From the cell containing the given text, extract its center point as [X, Y] coordinate. 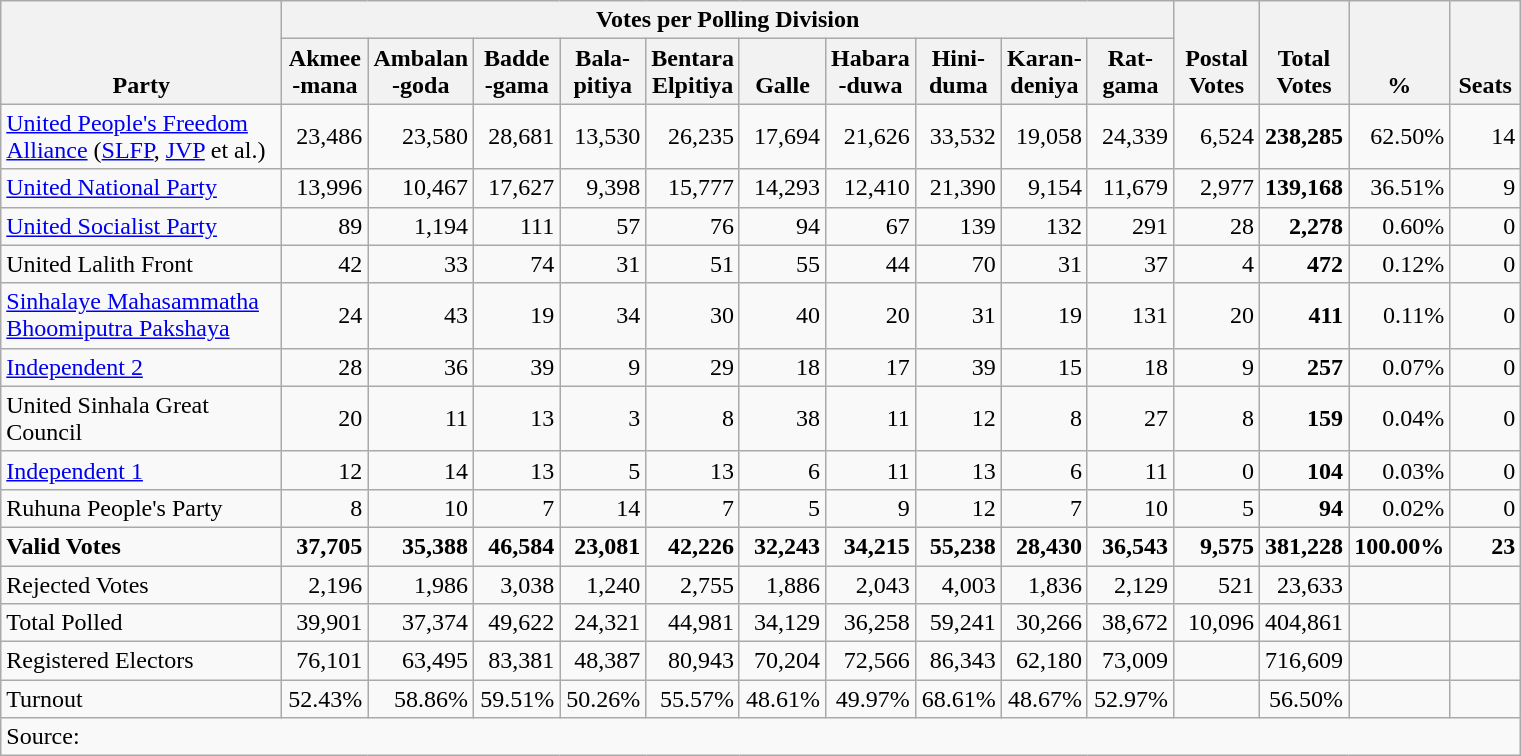
Registered Electors [142, 661]
BentaraElpitiya [693, 72]
Turnout [142, 699]
24,321 [603, 623]
28,430 [1044, 546]
Ruhuna People's Party [142, 508]
23,486 [325, 136]
28,681 [517, 136]
Badde-gama [517, 72]
36,543 [1130, 546]
34,215 [871, 546]
24 [325, 316]
0.02% [1400, 508]
Rat-gama [1130, 72]
34,129 [782, 623]
57 [603, 226]
70,204 [782, 661]
56.50% [1304, 699]
44,981 [693, 623]
58.86% [421, 699]
49.97% [871, 699]
139,168 [1304, 188]
21,390 [958, 188]
0.03% [1400, 470]
48.67% [1044, 699]
131 [1130, 316]
30,266 [1044, 623]
17,627 [517, 188]
38 [782, 418]
37 [1130, 264]
52.97% [1130, 699]
35,388 [421, 546]
111 [517, 226]
86,343 [958, 661]
33 [421, 264]
26,235 [693, 136]
33,532 [958, 136]
0.11% [1400, 316]
49,622 [517, 623]
472 [1304, 264]
0.07% [1400, 367]
76,101 [325, 661]
30 [693, 316]
United Socialist Party [142, 226]
13,530 [603, 136]
291 [1130, 226]
48.61% [782, 699]
73,009 [1130, 661]
United People's Freedom Alliance (SLFP, JVP et al.) [142, 136]
411 [1304, 316]
52.43% [325, 699]
4,003 [958, 585]
44 [871, 264]
Valid Votes [142, 546]
36,258 [871, 623]
United National Party [142, 188]
27 [1130, 418]
40 [782, 316]
13,996 [325, 188]
43 [421, 316]
1,194 [421, 226]
2,755 [693, 585]
Habara-duwa [871, 72]
36.51% [1400, 188]
Party [142, 52]
15 [1044, 367]
521 [1216, 585]
Ambalan-goda [421, 72]
59.51% [517, 699]
17,694 [782, 136]
19,058 [1044, 136]
2,043 [871, 585]
Karan-deniya [1044, 72]
257 [1304, 367]
23,081 [603, 546]
104 [1304, 470]
9,575 [1216, 546]
Bala-pitiya [603, 72]
2,196 [325, 585]
11,679 [1130, 188]
100.00% [1400, 546]
1,836 [1044, 585]
39,901 [325, 623]
46,584 [517, 546]
1,886 [782, 585]
12,410 [871, 188]
67 [871, 226]
29 [693, 367]
10,096 [1216, 623]
6,524 [1216, 136]
United Lalith Front [142, 264]
62,180 [1044, 661]
72,566 [871, 661]
% [1400, 52]
37,705 [325, 546]
716,609 [1304, 661]
Rejected Votes [142, 585]
70 [958, 264]
17 [871, 367]
42,226 [693, 546]
Total Polled [142, 623]
381,228 [1304, 546]
1,986 [421, 585]
37,374 [421, 623]
9,398 [603, 188]
United Sinhala Great Council [142, 418]
55 [782, 264]
Source: [761, 737]
24,339 [1130, 136]
15,777 [693, 188]
Hini-duma [958, 72]
62.50% [1400, 136]
Akmee-mana [325, 72]
14,293 [782, 188]
404,861 [1304, 623]
23 [1486, 546]
Independent 1 [142, 470]
55.57% [693, 699]
83,381 [517, 661]
1,240 [603, 585]
0.04% [1400, 418]
32,243 [782, 546]
38,672 [1130, 623]
21,626 [871, 136]
36 [421, 367]
55,238 [958, 546]
63,495 [421, 661]
51 [693, 264]
0.12% [1400, 264]
3,038 [517, 585]
132 [1044, 226]
Votes per Polling Division [728, 20]
0.60% [1400, 226]
89 [325, 226]
Seats [1486, 52]
PostalVotes [1216, 52]
9,154 [1044, 188]
139 [958, 226]
Sinhalaye Mahasammatha Bhoomiputra Pakshaya [142, 316]
238,285 [1304, 136]
74 [517, 264]
34 [603, 316]
Total Votes [1304, 52]
80,943 [693, 661]
159 [1304, 418]
68.61% [958, 699]
42 [325, 264]
4 [1216, 264]
3 [603, 418]
48,387 [603, 661]
Independent 2 [142, 367]
76 [693, 226]
Galle [782, 72]
50.26% [603, 699]
2,278 [1304, 226]
23,580 [421, 136]
2,129 [1130, 585]
10,467 [421, 188]
23,633 [1304, 585]
2,977 [1216, 188]
59,241 [958, 623]
